Provide the (X, Y) coordinate of the cell's center where the given text is located.  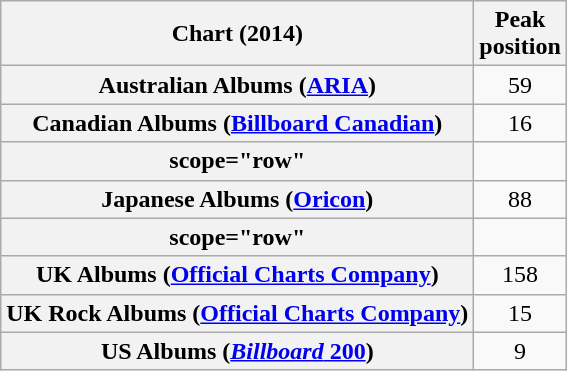
Australian Albums (ARIA) (238, 85)
59 (520, 85)
UK Albums (Official Charts Company) (238, 275)
US Albums (Billboard 200) (238, 351)
88 (520, 199)
16 (520, 123)
15 (520, 313)
9 (520, 351)
Peakposition (520, 34)
Canadian Albums (Billboard Canadian) (238, 123)
Japanese Albums (Oricon) (238, 199)
158 (520, 275)
Chart (2014) (238, 34)
UK Rock Albums (Official Charts Company) (238, 313)
